Determine the (X, Y) coordinate at the center of the cell enclosing the given text.  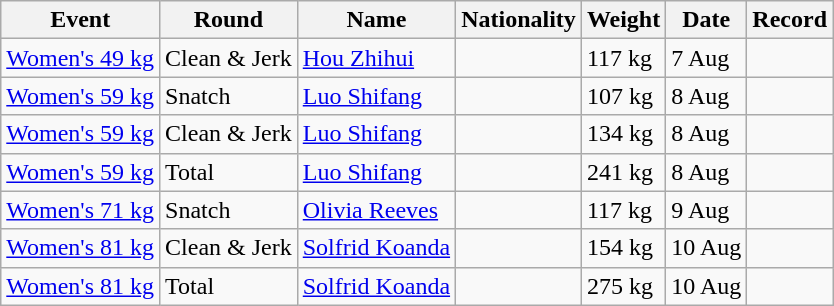
Nationality (519, 20)
Record (790, 20)
134 kg (623, 134)
9 Aug (706, 210)
Event (80, 20)
Round (229, 20)
241 kg (623, 172)
Weight (623, 20)
Olivia Reeves (376, 210)
Women's 49 kg (80, 58)
7 Aug (706, 58)
Hou Zhihui (376, 58)
Name (376, 20)
275 kg (623, 286)
Women's 71 kg (80, 210)
107 kg (623, 96)
Date (706, 20)
154 kg (623, 248)
